Scan for the cell matching the given text and deliver its (x, y) coordinate at center. 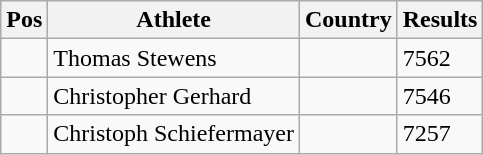
7562 (440, 58)
7257 (440, 134)
Athlete (174, 20)
Christoph Schiefermayer (174, 134)
Christopher Gerhard (174, 96)
Country (348, 20)
Pos (24, 20)
Thomas Stewens (174, 58)
Results (440, 20)
7546 (440, 96)
